Find where the given text appears and provide that cell's center as [X, Y] coordinate. 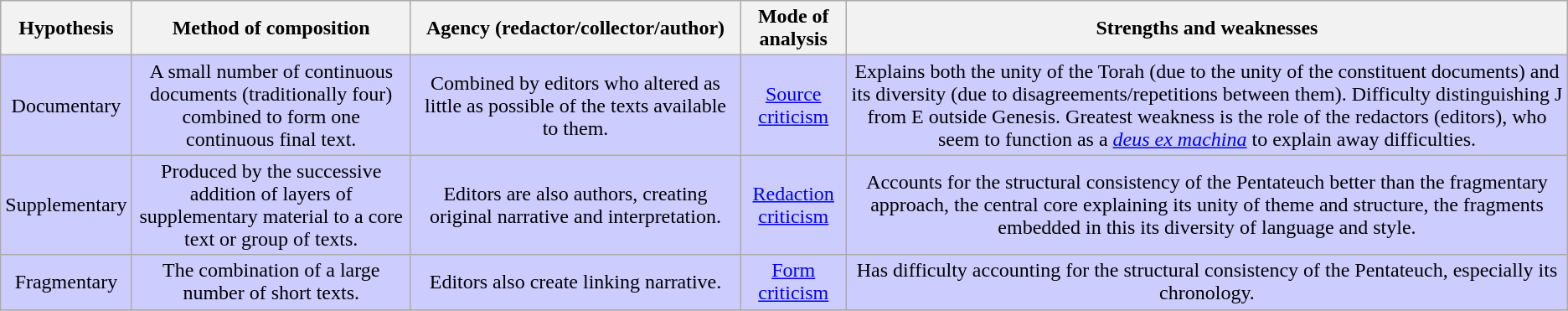
Editors also create linking narrative. [575, 282]
Agency (redactor/collector/author) [575, 29]
Produced by the successive addition of layers of supplementary material to a core text or group of texts. [271, 205]
Hypothesis [66, 29]
Strengths and weaknesses [1208, 29]
Has difficulty accounting for the structural consistency of the Pentateuch, especially its chronology. [1208, 282]
A small number of continuous documents (traditionally four) combined to form one continuous final text. [271, 106]
Form criticism [794, 282]
Mode of analysis [794, 29]
Supplementary [66, 205]
Editors are also authors, creating original narrative and interpretation. [575, 205]
Combined by editors who altered as little as possible of the texts available to them. [575, 106]
The combination of a large number of short texts. [271, 282]
Documentary [66, 106]
Source criticism [794, 106]
Method of composition [271, 29]
Redaction criticism [794, 205]
Fragmentary [66, 282]
